Provide the [x, y] coordinate of the cell's center where the given text is located.  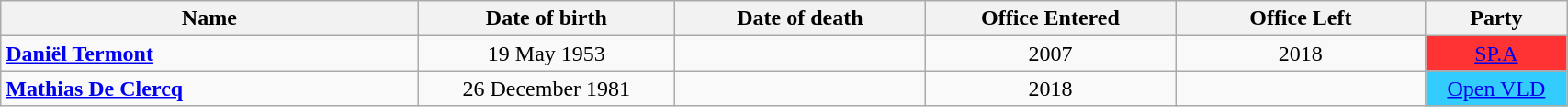
19 May 1953 [547, 53]
Party [1496, 18]
Name [209, 18]
26 December 1981 [547, 89]
Date of death [800, 18]
Open VLD [1496, 89]
Mathias De Clercq [209, 89]
Office Entered [1050, 18]
2007 [1050, 53]
Office Left [1301, 18]
SP.A [1496, 53]
Daniël Termont [209, 53]
Date of birth [547, 18]
